Output the [x, y] coordinate of the center of the cell containing the given text.  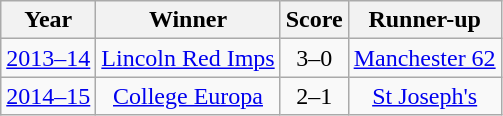
Score [314, 20]
Runner-up [424, 20]
College Europa [188, 96]
2013–14 [48, 58]
Lincoln Red Imps [188, 58]
Winner [188, 20]
Year [48, 20]
3–0 [314, 58]
Manchester 62 [424, 58]
2014–15 [48, 96]
2–1 [314, 96]
St Joseph's [424, 96]
